Return (X, Y) of the center of cell containing provided text 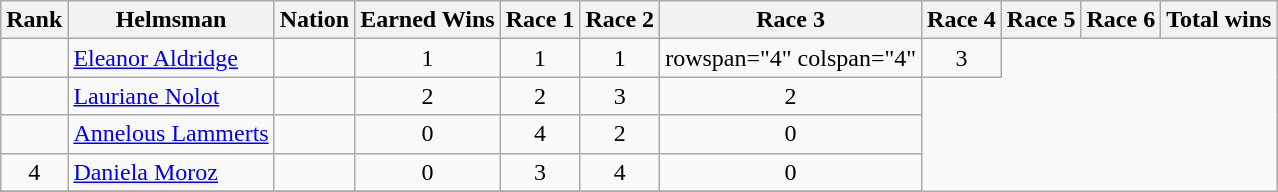
Race 2 (620, 20)
Race 4 (962, 20)
Annelous Lammerts (171, 134)
rowspan="4" colspan="4" (791, 58)
Lauriane Nolot (171, 96)
Race 1 (540, 20)
Rank (34, 20)
Race 5 (1041, 20)
Race 6 (1121, 20)
Total wins (1219, 20)
Eleanor Aldridge (171, 58)
Earned Wins (428, 20)
Daniela Moroz (171, 172)
Nation (314, 20)
Helmsman (171, 20)
Race 3 (791, 20)
